Find where the given text appears and provide that cell's center as (x, y) coordinate. 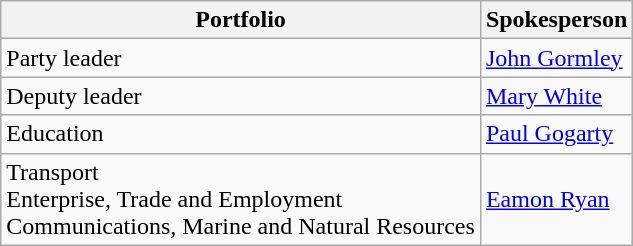
Portfolio (241, 20)
Spokesperson (556, 20)
John Gormley (556, 58)
TransportEnterprise, Trade and EmploymentCommunications, Marine and Natural Resources (241, 199)
Party leader (241, 58)
Education (241, 134)
Paul Gogarty (556, 134)
Deputy leader (241, 96)
Mary White (556, 96)
Eamon Ryan (556, 199)
